Detect which cell encompasses the target text, then output its [X, Y] center coordinate. 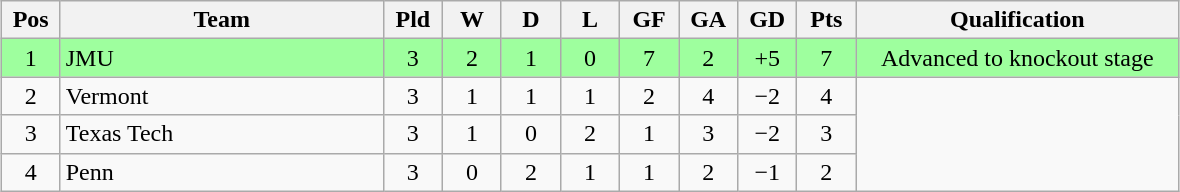
Team [222, 20]
Texas Tech [222, 134]
Qualification [1018, 20]
Pld [412, 20]
GD [768, 20]
Penn [222, 172]
+5 [768, 58]
L [590, 20]
Pos [30, 20]
−1 [768, 172]
W [472, 20]
GA [708, 20]
Vermont [222, 96]
D [530, 20]
Pts [826, 20]
JMU [222, 58]
GF [650, 20]
Advanced to knockout stage [1018, 58]
